For the text-containing cell, return its midpoint in (x, y) coordinate format. 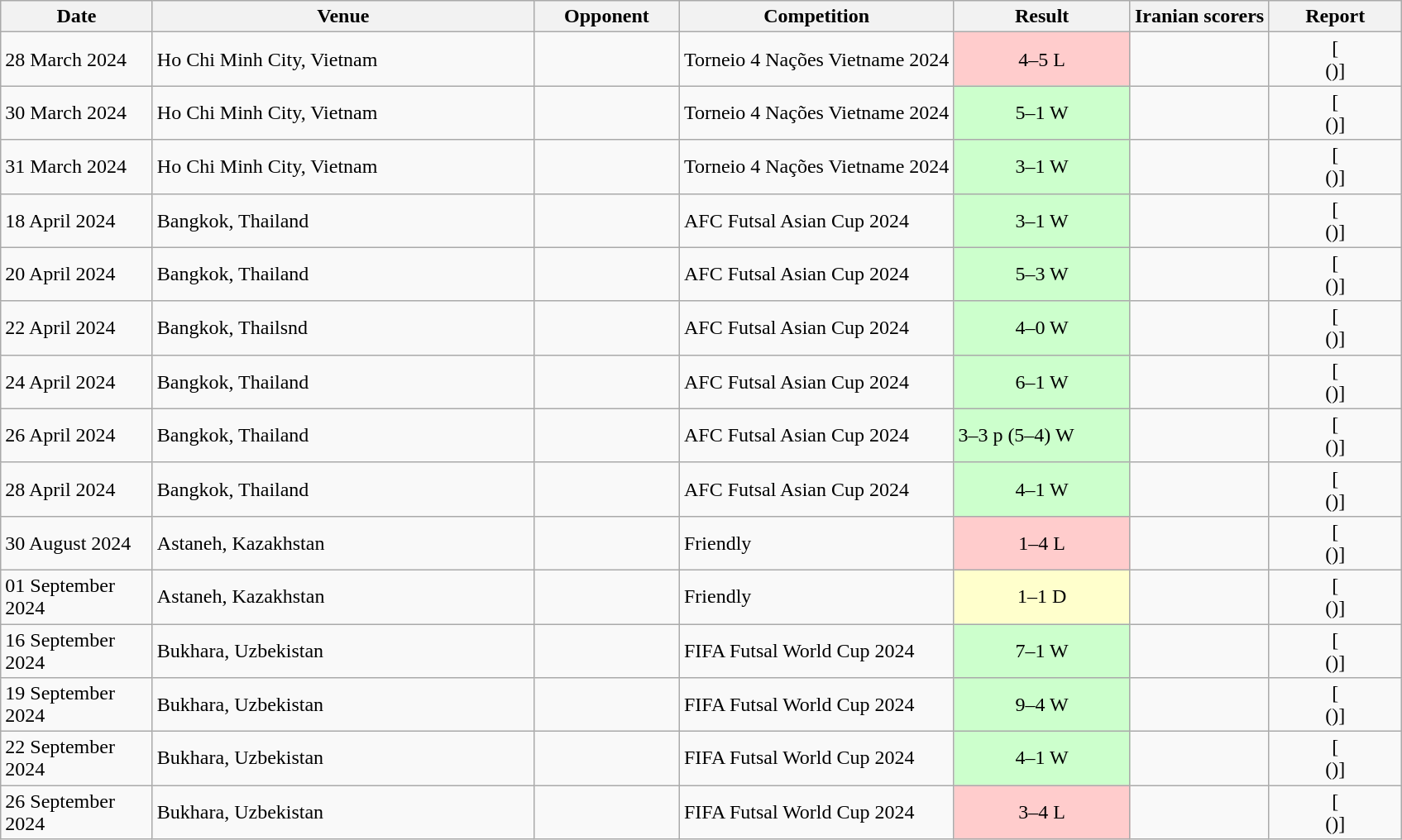
28 March 2024 (77, 60)
30 August 2024 (77, 542)
24 April 2024 (77, 382)
20 April 2024 (77, 274)
Result (1042, 17)
30 March 2024 (77, 112)
5–3 W (1042, 274)
01 September 2024 (77, 597)
4–0 W (1042, 327)
Iranian scorers (1199, 17)
22 September 2024 (77, 759)
1–4 L (1042, 542)
19 September 2024 (77, 704)
Opponent (606, 17)
16 September 2024 (77, 650)
31 March 2024 (77, 167)
26 April 2024 (77, 435)
7–1 W (1042, 650)
Bangkok, Thailsnd (342, 327)
28 April 2024 (77, 489)
9–4 W (1042, 704)
1–1 D (1042, 597)
3–3 p (5–4) W (1042, 435)
Report (1335, 17)
Venue (342, 17)
5–1 W (1042, 112)
6–1 W (1042, 382)
26 September 2024 (77, 812)
22 April 2024 (77, 327)
18 April 2024 (77, 220)
Date (77, 17)
3–4 L (1042, 812)
Competition (816, 17)
4–5 L (1042, 60)
